Detect which cell encompasses the target text, then output its (X, Y) center coordinate. 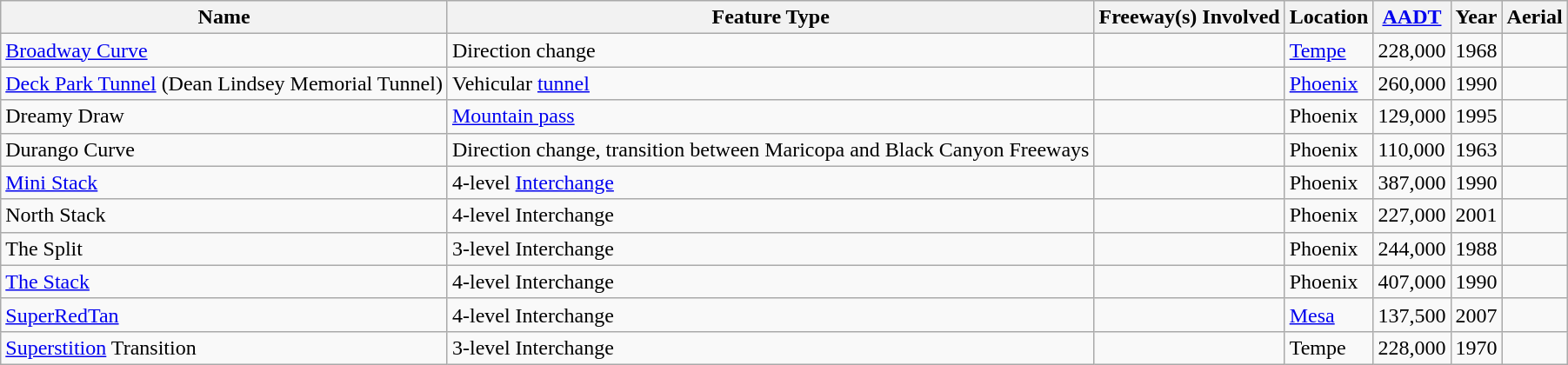
Aerial (1534, 17)
North Stack (224, 216)
Durango Curve (224, 149)
Mountain pass (771, 116)
110,000 (1412, 149)
1995 (1477, 116)
407,000 (1412, 282)
Direction change (771, 50)
Superstition Transition (224, 348)
1970 (1477, 348)
Name (224, 17)
1988 (1477, 249)
260,000 (1412, 83)
The Stack (224, 282)
Location (1329, 17)
Dreamy Draw (224, 116)
2001 (1477, 216)
AADT (1412, 17)
244,000 (1412, 249)
The Split (224, 249)
Mesa (1329, 315)
387,000 (1412, 182)
137,500 (1412, 315)
Year (1477, 17)
Mini Stack (224, 182)
Direction change, transition between Maricopa and Black Canyon Freeways (771, 149)
2007 (1477, 315)
Deck Park Tunnel (Dean Lindsey Memorial Tunnel) (224, 83)
Broadway Curve (224, 50)
Vehicular tunnel (771, 83)
1963 (1477, 149)
Freeway(s) Involved (1190, 17)
SuperRedTan (224, 315)
129,000 (1412, 116)
Feature Type (771, 17)
1968 (1477, 50)
227,000 (1412, 216)
